Provide the (x, y) coordinate of the cell's center where the given text is located.  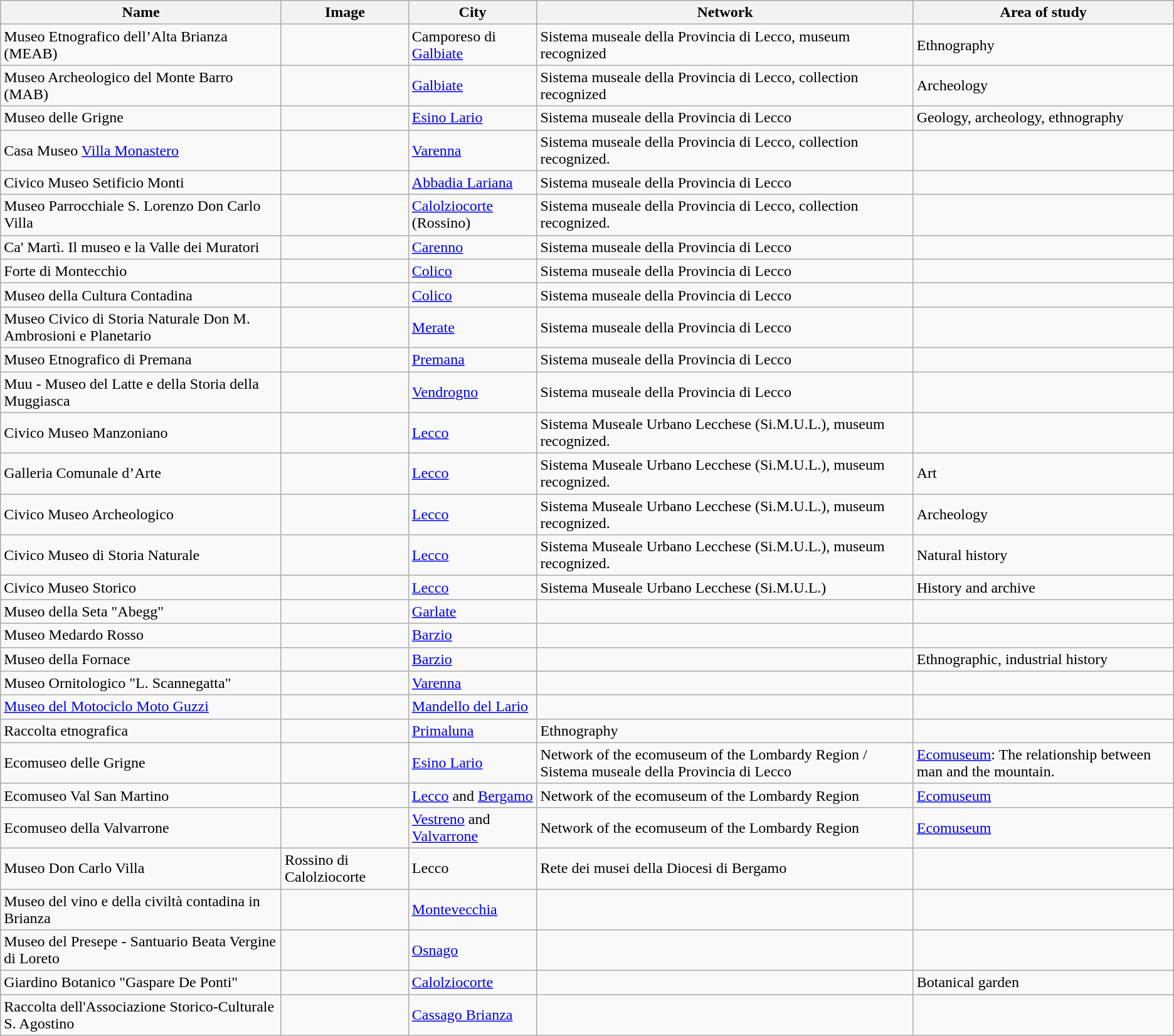
Civico Museo Manzoniano (141, 433)
Museo Etnografico di Premana (141, 359)
Ecomuseo delle Grigne (141, 763)
Osnago (473, 951)
Museo Etnografico dell’Alta Brianza (MEAB) (141, 45)
Museo Parrocchiale S. Lorenzo Don Carlo Villa (141, 214)
Museo Civico di Storia Naturale Don M. Ambrosioni e Planetario (141, 327)
Museo Ornitologico "L. Scannegatta" (141, 683)
Museo del vino e della civiltà contadina in Brianza (141, 909)
Carenno (473, 247)
Area of study (1044, 13)
Vendrogno (473, 391)
Primaluna (473, 731)
Ca' Martì. Il museo e la Valle dei Muratori (141, 247)
Network (725, 13)
Premana (473, 359)
Calolziocorte (Rossino) (473, 214)
Calolziocorte (473, 983)
Giardino Botanico "Gaspare De Ponti" (141, 983)
History and archive (1044, 588)
Art (1044, 474)
Muu - Museo del Latte e della Storia della Muggiasca (141, 391)
Ethnographic, industrial history (1044, 659)
Museo Don Carlo Villa (141, 868)
Garlate (473, 611)
City (473, 13)
Merate (473, 327)
Image (345, 13)
Museo del Presepe - Santuario Beata Vergine di Loreto (141, 951)
Botanical garden (1044, 983)
Museo della Cultura Contadina (141, 295)
Name (141, 13)
Camporeso di Galbiate (473, 45)
Galbiate (473, 85)
Raccolta dell'Associazione Storico-Culturale S. Agostino (141, 1015)
Natural history (1044, 556)
Network of the ecomuseum of the Lombardy Region / Sistema museale della Provincia di Lecco (725, 763)
Casa Museo Villa Monastero (141, 151)
Civico Museo Setificio Monti (141, 182)
Lecco and Bergamo (473, 795)
Galleria Comunale d’Arte (141, 474)
Ecomuseo Val San Martino (141, 795)
Sistema museale della Provincia di Lecco, museum recognized (725, 45)
Abbadia Lariana (473, 182)
Vestreno and Valvarrone (473, 828)
Museo delle Grigne (141, 118)
Museo del Motociclo Moto Guzzi (141, 707)
Sistema Museale Urbano Lecchese (Si.M.U.L.) (725, 588)
Museo della Fornace (141, 659)
Civico Museo Storico (141, 588)
Ecomuseum: The relationship between man and the mountain. (1044, 763)
Geology, archeology, ethnography (1044, 118)
Mandello del Lario (473, 707)
Forte di Montecchio (141, 271)
Civico Museo Archeologico (141, 514)
Museo della Seta "Abegg" (141, 611)
Rete dei musei della Diocesi di Bergamo (725, 868)
Montevecchia (473, 909)
Cassago Brianza (473, 1015)
Civico Museo di Storia Naturale (141, 556)
Museo Medardo Rosso (141, 635)
Ecomuseo della Valvarrone (141, 828)
Sistema museale della Provincia di Lecco, collection recognized (725, 85)
Raccolta etnografica (141, 731)
Museo Archeologico del Monte Barro (MAB) (141, 85)
Rossino di Calolziocorte (345, 868)
